Capture the cell that displays the provided text and extract its [X, Y] central coordinate. 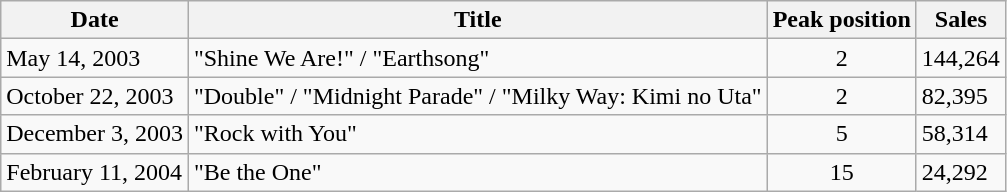
"Shine We Are!" / "Earthsong" [478, 58]
"Double" / "Midnight Parade" / "Milky Way: Kimi no Uta" [478, 96]
October 22, 2003 [95, 96]
"Be the One" [478, 172]
24,292 [960, 172]
"Rock with You" [478, 134]
82,395 [960, 96]
Title [478, 20]
May 14, 2003 [95, 58]
15 [842, 172]
58,314 [960, 134]
Sales [960, 20]
February 11, 2004 [95, 172]
Peak position [842, 20]
144,264 [960, 58]
December 3, 2003 [95, 134]
5 [842, 134]
Date [95, 20]
